Return (x, y) of the center of cell containing provided text 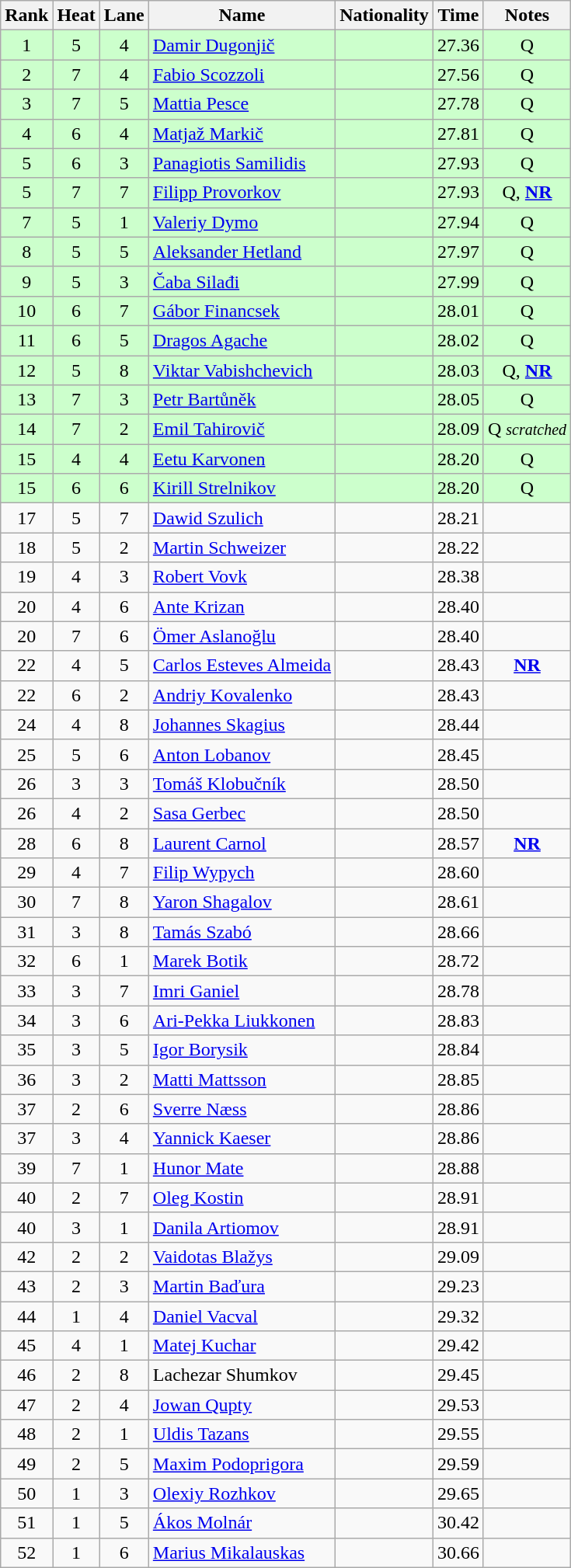
Rank (26, 16)
Uldis Tazans (242, 1434)
44 (26, 1316)
29.23 (458, 1286)
Panagiotis Samilidis (242, 163)
12 (26, 370)
Notes (527, 16)
30.66 (458, 1552)
Marius Mikalauskas (242, 1552)
51 (26, 1523)
33 (26, 991)
Olexiy Rozhkov (242, 1493)
29.53 (458, 1405)
Daniel Vacval (242, 1316)
Time (458, 16)
Ömer Aslanoğlu (242, 636)
30 (26, 902)
28.09 (458, 429)
29.59 (458, 1464)
Andriy Kovalenko (242, 695)
52 (26, 1552)
Martin Schweizer (242, 548)
Martin Baďura (242, 1286)
29.65 (458, 1493)
Tomáš Klobučník (242, 784)
28.66 (458, 932)
18 (26, 548)
43 (26, 1286)
Name (242, 16)
Fabio Scozzoli (242, 75)
28.61 (458, 902)
Filipp Provorkov (242, 193)
27.99 (458, 281)
Robert Vovk (242, 577)
Matti Mattsson (242, 1080)
29.55 (458, 1434)
28.85 (458, 1080)
28.21 (458, 518)
49 (26, 1464)
50 (26, 1493)
28.03 (458, 370)
27.97 (458, 252)
Emil Tahirovič (242, 429)
Carlos Esteves Almeida (242, 666)
Anton Lobanov (242, 754)
Mattia Pesce (242, 104)
10 (26, 311)
Igor Borysik (242, 1050)
28.57 (458, 843)
Filip Wypych (242, 873)
Dragos Agache (242, 340)
Eetu Karvonen (242, 459)
Dawid Szulich (242, 518)
19 (26, 577)
29.45 (458, 1375)
28.60 (458, 873)
28.02 (458, 340)
29 (26, 873)
Viktar Vabishchevich (242, 370)
Laurent Carnol (242, 843)
32 (26, 961)
28.44 (458, 725)
Oleg Kostin (242, 1198)
28 (26, 843)
Sasa Gerbec (242, 813)
Yaron Shagalov (242, 902)
28.22 (458, 548)
Čaba Silađi (242, 281)
27.81 (458, 134)
Tamás Szabó (242, 932)
48 (26, 1434)
27.94 (458, 222)
Danila Artiomov (242, 1227)
Ákos Molnár (242, 1523)
45 (26, 1346)
28.88 (458, 1168)
Lachezar Shumkov (242, 1375)
Kirill Strelnikov (242, 488)
Ante Krizan (242, 607)
28.83 (458, 1020)
Vaidotas Blažys (242, 1257)
28.72 (458, 961)
31 (26, 932)
Yannick Kaeser (242, 1139)
35 (26, 1050)
Sverre Næss (242, 1109)
36 (26, 1080)
30.42 (458, 1523)
28.01 (458, 311)
27.36 (458, 45)
Jowan Qupty (242, 1405)
42 (26, 1257)
Aleksander Hetland (242, 252)
Gábor Financsek (242, 311)
Imri Ganiel (242, 991)
Petr Bartůněk (242, 400)
Johannes Skagius (242, 725)
39 (26, 1168)
Damir Dugonjič (242, 45)
Hunor Mate (242, 1168)
34 (26, 1020)
11 (26, 340)
27.56 (458, 75)
24 (26, 725)
Q scratched (527, 429)
29.32 (458, 1316)
28.38 (458, 577)
Maxim Podoprigora (242, 1464)
28.45 (458, 754)
25 (26, 754)
27.78 (458, 104)
Marek Botik (242, 961)
47 (26, 1405)
Nationality (385, 16)
28.78 (458, 991)
13 (26, 400)
Heat (76, 16)
46 (26, 1375)
17 (26, 518)
Ari-Pekka Liukkonen (242, 1020)
Valeriy Dymo (242, 222)
Matjaž Markič (242, 134)
28.84 (458, 1050)
Matej Kuchar (242, 1346)
Lane (124, 16)
14 (26, 429)
29.42 (458, 1346)
28.05 (458, 400)
9 (26, 281)
29.09 (458, 1257)
